Return the (X, Y) coordinate for the center point of the cell that contains the specified text.  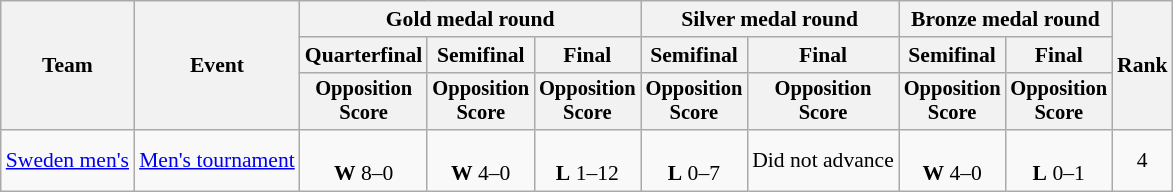
Sweden men's (68, 160)
W 8–0 (364, 160)
Bronze medal round (1006, 19)
Silver medal round (770, 19)
L 0–7 (694, 160)
Gold medal round (470, 19)
Did not advance (823, 160)
Men's tournament (217, 160)
Event (217, 66)
L 1–12 (588, 160)
Quarterfinal (364, 55)
L 0–1 (1058, 160)
4 (1142, 160)
Rank (1142, 66)
Team (68, 66)
